Identify which cell holds the provided text, then report its [x, y] central coordinate. 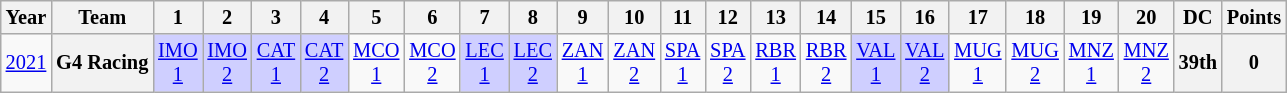
Points [1254, 17]
Year [26, 17]
4 [324, 17]
5 [376, 17]
MCO2 [432, 63]
12 [728, 17]
2 [226, 17]
17 [978, 17]
IMO2 [226, 63]
LEC2 [533, 63]
11 [682, 17]
DC [1198, 17]
ZAN1 [583, 63]
ZAN2 [634, 63]
MUG2 [1034, 63]
RBR2 [826, 63]
G4 Racing [102, 63]
8 [533, 17]
VAL2 [924, 63]
MCO1 [376, 63]
20 [1146, 17]
2021 [26, 63]
15 [876, 17]
7 [484, 17]
CAT2 [324, 63]
19 [1092, 17]
CAT1 [276, 63]
SPA2 [728, 63]
16 [924, 17]
IMO1 [178, 63]
10 [634, 17]
Team [102, 17]
18 [1034, 17]
MUG1 [978, 63]
9 [583, 17]
6 [432, 17]
39th [1198, 63]
14 [826, 17]
RBR1 [775, 63]
MNZ1 [1092, 63]
VAL1 [876, 63]
0 [1254, 63]
MNZ2 [1146, 63]
13 [775, 17]
1 [178, 17]
SPA1 [682, 63]
3 [276, 17]
LEC1 [484, 63]
